Determine the [X, Y] coordinate at the center of the cell enclosing the given text.  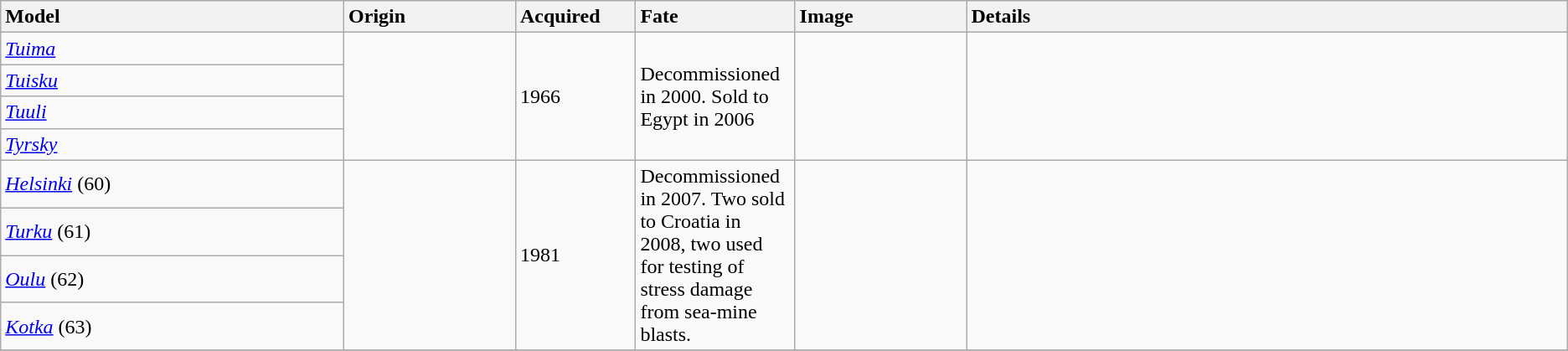
Kotka (63) [173, 327]
1981 [575, 255]
Decommissioned in 2000. Sold to Egypt in 2006 [715, 96]
Tuima [173, 49]
Model [173, 17]
Tyrsky [173, 144]
Tuisku [173, 80]
Turku (61) [173, 231]
Fate [715, 17]
Acquired [575, 17]
Decommissioned in 2007. Two sold to Croatia in 2008, two used for testing of stress damage from sea-mine blasts. [715, 255]
Oulu (62) [173, 280]
Origin [431, 17]
Tuuli [173, 112]
1966 [575, 96]
Image [881, 17]
Details [1266, 17]
Helsinki (60) [173, 184]
